Locate the cell with the specified text and output its [x, y] center coordinate. 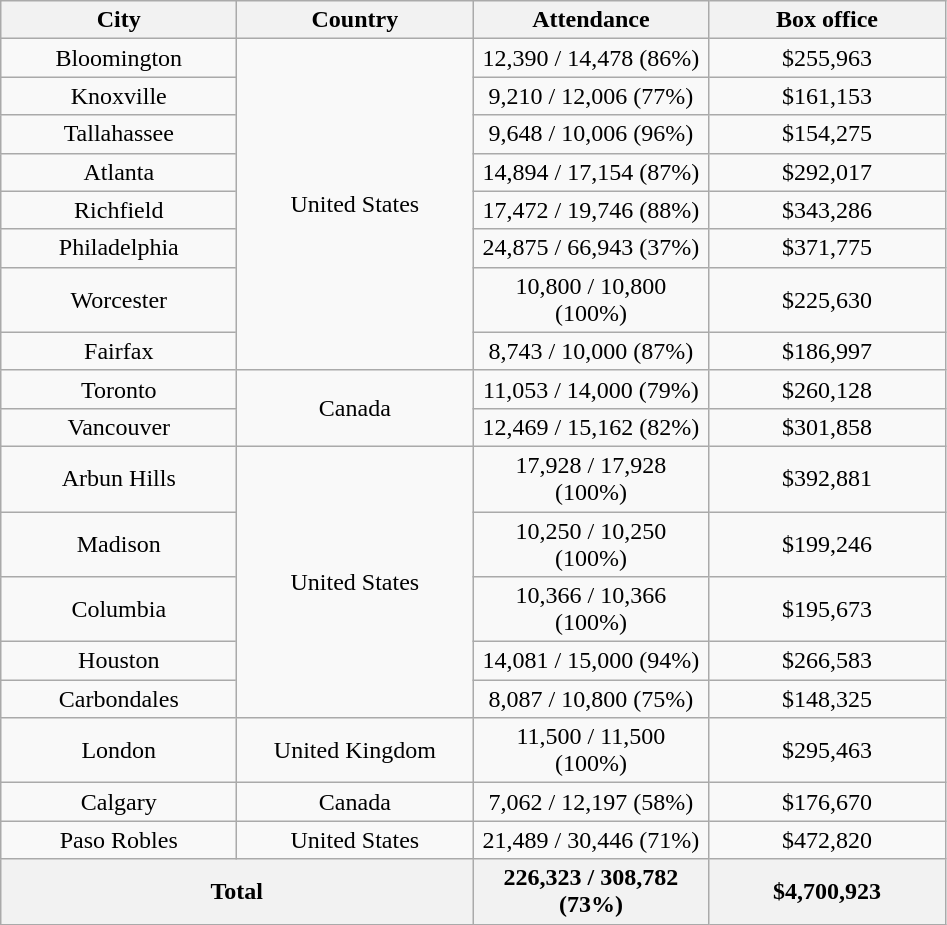
7,062 / 12,197 (58%) [591, 802]
$472,820 [827, 840]
Bloomington [119, 58]
8,743 / 10,000 (87%) [591, 351]
Houston [119, 661]
$292,017 [827, 172]
Richfield [119, 210]
$176,670 [827, 802]
24,875 / 66,943 (37%) [591, 248]
$371,775 [827, 248]
11,053 / 14,000 (79%) [591, 389]
$195,673 [827, 610]
$266,583 [827, 661]
226,323 / 308,782 (73%) [591, 892]
Fairfax [119, 351]
Box office [827, 20]
Madison [119, 544]
Knoxville [119, 96]
$295,463 [827, 750]
Arbun Hills [119, 478]
$154,275 [827, 134]
9,210 / 12,006 (77%) [591, 96]
17,928 / 17,928 (100%) [591, 478]
Atlanta [119, 172]
Tallahassee [119, 134]
Vancouver [119, 427]
10,800 / 10,800 (100%) [591, 300]
$225,630 [827, 300]
Calgary [119, 802]
City [119, 20]
21,489 / 30,446 (71%) [591, 840]
Attendance [591, 20]
8,087 / 10,800 (75%) [591, 699]
Worcester [119, 300]
United Kingdom [355, 750]
14,081 / 15,000 (94%) [591, 661]
Total [237, 892]
11,500 / 11,500 (100%) [591, 750]
$255,963 [827, 58]
$392,881 [827, 478]
Toronto [119, 389]
17,472 / 19,746 (88%) [591, 210]
$4,700,923 [827, 892]
Columbia [119, 610]
$161,153 [827, 96]
London [119, 750]
Philadelphia [119, 248]
9,648 / 10,006 (96%) [591, 134]
Carbondales [119, 699]
12,390 / 14,478 (86%) [591, 58]
$301,858 [827, 427]
12,469 / 15,162 (82%) [591, 427]
14,894 / 17,154 (87%) [591, 172]
$148,325 [827, 699]
Country [355, 20]
$199,246 [827, 544]
$343,286 [827, 210]
10,366 / 10,366 (100%) [591, 610]
$186,997 [827, 351]
$260,128 [827, 389]
Paso Robles [119, 840]
10,250 / 10,250 (100%) [591, 544]
